Search for the cell housing the specified text and yield its (X, Y) center coordinate. 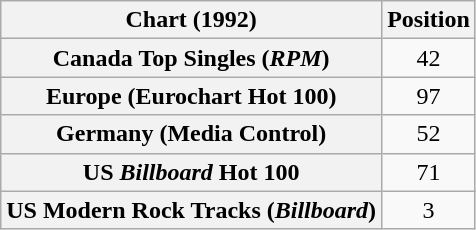
3 (429, 210)
Europe (Eurochart Hot 100) (192, 96)
Canada Top Singles (RPM) (192, 58)
Chart (1992) (192, 20)
Position (429, 20)
Germany (Media Control) (192, 134)
52 (429, 134)
42 (429, 58)
97 (429, 96)
US Modern Rock Tracks (Billboard) (192, 210)
71 (429, 172)
US Billboard Hot 100 (192, 172)
